From the cell containing the given text, extract its center point as [X, Y] coordinate. 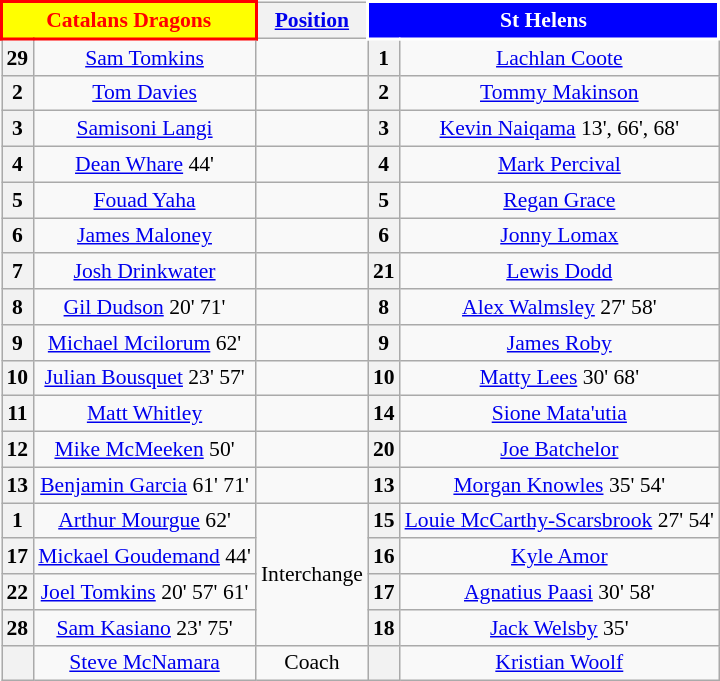
Matty Lees 30' 68' [560, 378]
Sione Mata'utia [560, 414]
Julian Bousquet 23' 57' [144, 378]
James Maloney [144, 236]
Matt Whitley [144, 414]
Jack Welsby 35' [560, 628]
18 [384, 628]
12 [18, 450]
Josh Drinkwater [144, 272]
James Roby [560, 343]
Coach [312, 663]
Joel Tomkins 20' 57' 61' [144, 592]
Mark Percival [560, 165]
22 [18, 592]
St Helens [544, 20]
Agnatius Paasi 30' 58' [560, 592]
Michael Mcilorum 62' [144, 343]
Benjamin Garcia 61' 71' [144, 485]
20 [384, 450]
Regan Grace [560, 200]
21 [384, 272]
Alex Walmsley 27' 58' [560, 307]
Louie McCarthy-Scarsbrook 27' 54' [560, 521]
16 [384, 557]
Lachlan Coote [560, 57]
Arthur Mourgue 62' [144, 521]
Morgan Knowles 35' 54' [560, 485]
29 [18, 57]
11 [18, 414]
Kristian Woolf [560, 663]
Mike McMeeken 50' [144, 450]
Joe Batchelor [560, 450]
Samisoni Langi [144, 129]
15 [384, 521]
Gil Dudson 20' 71' [144, 307]
Steve McNamara [144, 663]
Jonny Lomax [560, 236]
7 [18, 272]
Tommy Makinson [560, 93]
Sam Tomkins [144, 57]
Kyle Amor [560, 557]
Position [312, 20]
Interchange [312, 574]
Catalans Dragons [129, 20]
Lewis Dodd [560, 272]
14 [384, 414]
Sam Kasiano 23' 75' [144, 628]
Dean Whare 44' [144, 165]
Kevin Naiqama 13', 66', 68' [560, 129]
28 [18, 628]
Tom Davies [144, 93]
Fouad Yaha [144, 200]
Mickael Goudemand 44' [144, 557]
